Return [X, Y] of the center of cell containing provided text 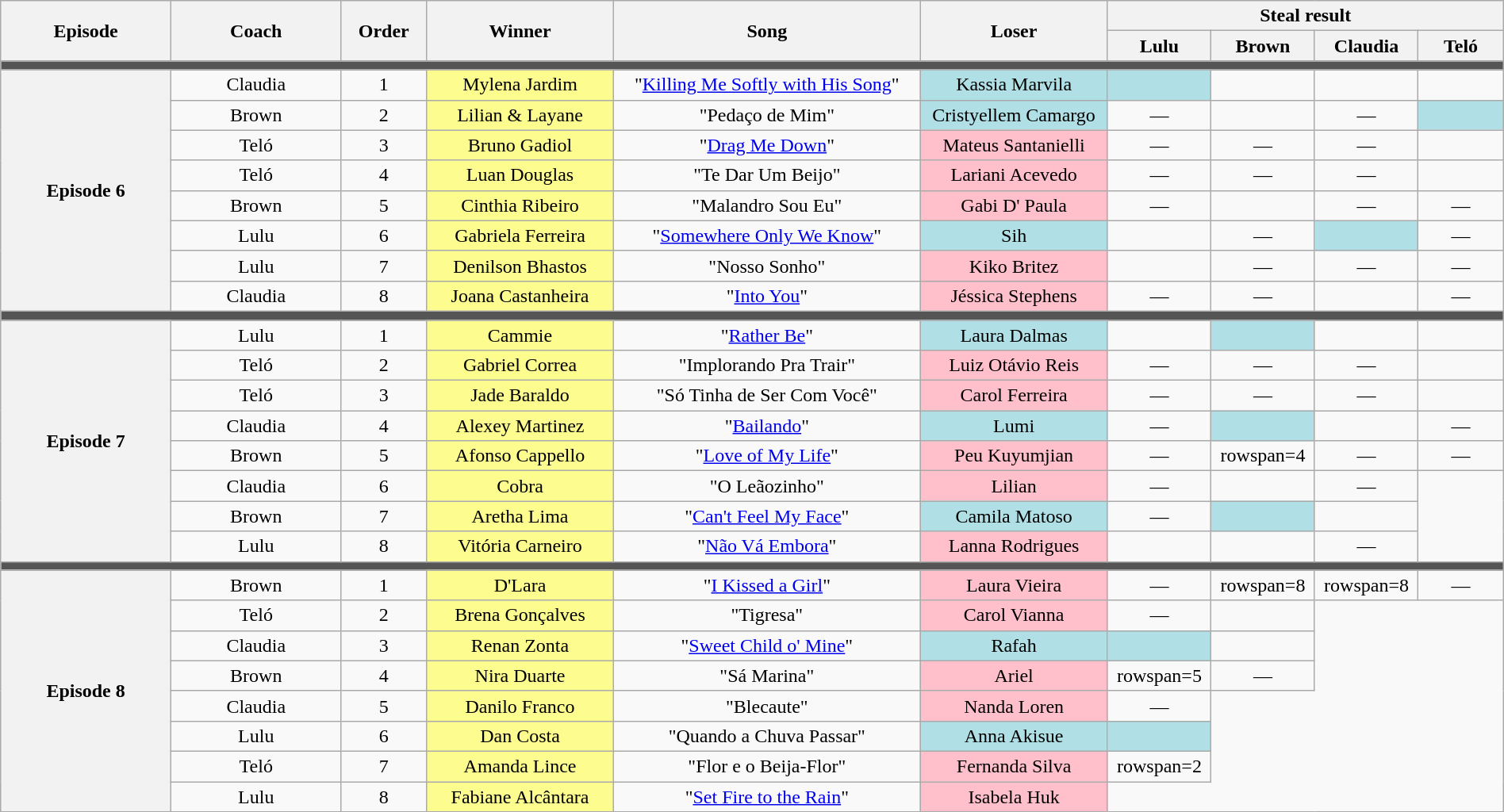
Brena Gonçalves [520, 615]
"Drag Me Down" [767, 145]
Danilo Franco [520, 706]
"Te Dar Um Beijo" [767, 175]
Cinthia Ribeiro [520, 205]
"Nosso Sonho" [767, 266]
Winner [520, 31]
Order [384, 31]
"Só Tinha de Ser Com Você" [767, 396]
"Sweet Child o' Mine" [767, 645]
Nira Duarte [520, 676]
"Malandro Sou Eu" [767, 205]
Coach [255, 31]
Cammie [520, 335]
Laura Vieira [1014, 585]
Vitória Carneiro [520, 546]
"Sá Marina" [767, 676]
Joana Castanheira [520, 296]
Renan Zonta [520, 645]
Carol Vianna [1014, 615]
Loser [1014, 31]
"Somewhere Only We Know" [767, 236]
"Implorando Pra Trair" [767, 366]
"Set Fire to the Rain" [767, 797]
Episode 7 [86, 441]
"Into You" [767, 296]
Carol Ferreira [1014, 396]
"I Kissed a Girl" [767, 585]
Gabriela Ferreira [520, 236]
Episode 6 [86, 190]
"Não Vá Embora" [767, 546]
Episode [86, 31]
Jéssica Stephens [1014, 296]
Song [767, 31]
"Tigresa" [767, 615]
"Rather Be" [767, 335]
"Pedaço de Mim" [767, 115]
Fernanda Silva [1014, 766]
Gabriel Correa [520, 366]
Ariel [1014, 676]
Steal result [1306, 16]
Kiko Britez [1014, 266]
Luiz Otávio Reis [1014, 366]
"Flor e o Beija-Flor" [767, 766]
Fabiane Alcântara [520, 797]
Aretha Lima [520, 516]
Anna Akisue [1014, 736]
Laura Dalmas [1014, 335]
D'Lara [520, 585]
"Bailando" [767, 426]
rowspan=4 [1263, 456]
Lanna Rodrigues [1014, 546]
Episode 8 [86, 691]
Gabi D' Paula [1014, 205]
Bruno Gadiol [520, 145]
"Blecaute" [767, 706]
Lariani Acevedo [1014, 175]
"O Leãozinho" [767, 486]
"Can't Feel My Face" [767, 516]
Sih [1014, 236]
Cristyellem Camargo [1014, 115]
Isabela Huk [1014, 797]
Mateus Santanielli [1014, 145]
rowspan=5 [1160, 676]
"Quando a Chuva Passar" [767, 736]
Dan Costa [520, 736]
Mylena Jardim [520, 85]
Amanda Lince [520, 766]
Afonso Cappello [520, 456]
"Killing Me Softly with His Song" [767, 85]
Denilson Bhastos [520, 266]
rowspan=2 [1160, 766]
Lumi [1014, 426]
Luan Douglas [520, 175]
Camila Matoso [1014, 516]
Jade Baraldo [520, 396]
Kassia Marvila [1014, 85]
Alexey Martinez [520, 426]
Rafah [1014, 645]
Lilian [1014, 486]
Lilian & Layane [520, 115]
Nanda Loren [1014, 706]
Cobra [520, 486]
"Love of My Life" [767, 456]
Peu Kuyumjian [1014, 456]
